Capture the cell that displays the provided text and extract its (X, Y) central coordinate. 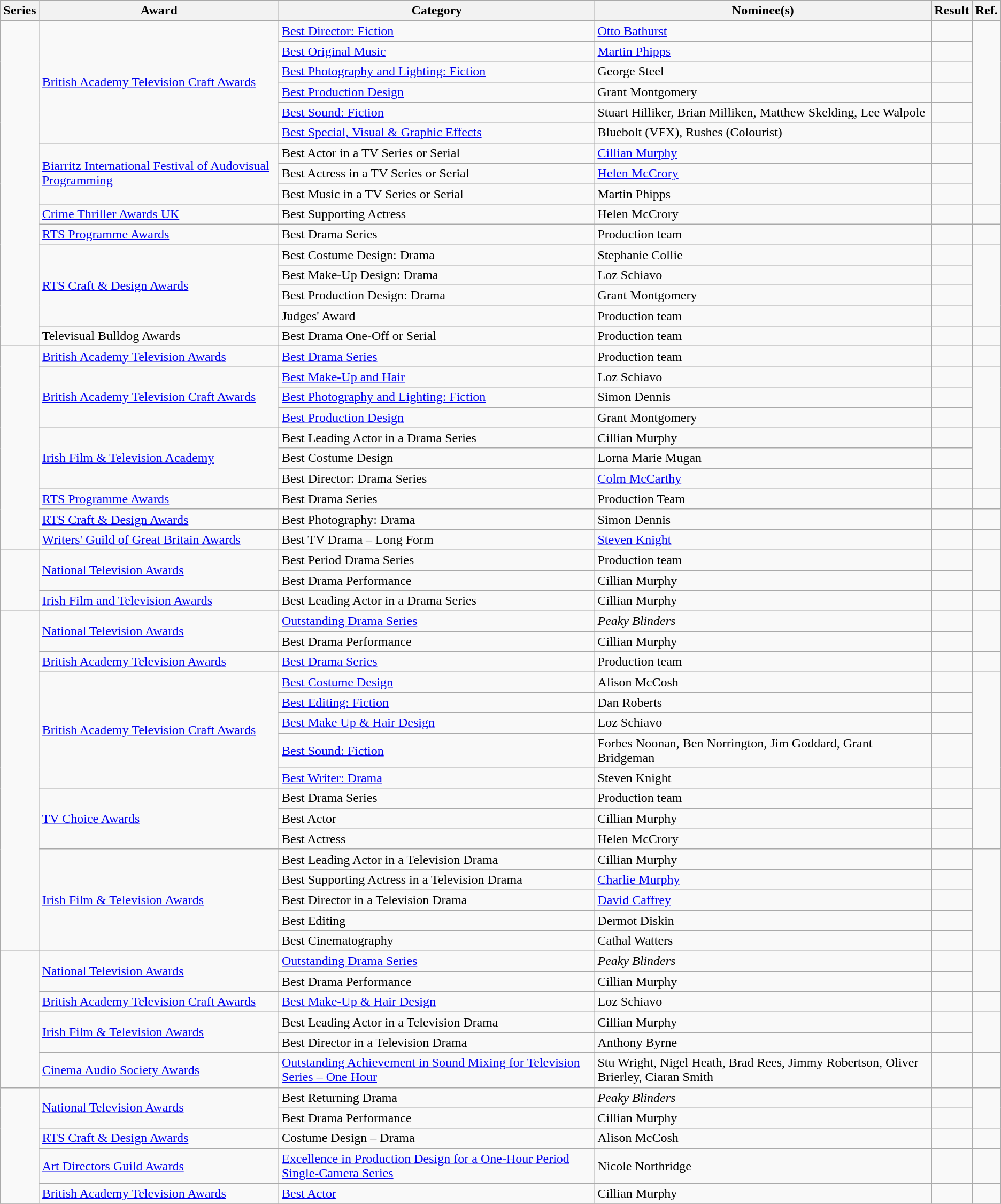
Art Directors Guild Awards (159, 1166)
Forbes Noonan, Ben Norrington, Jim Goddard, Grant Bridgeman (763, 751)
Biarritz International Festival of Audovisual Programming (159, 173)
Televisual Bulldog Awards (159, 336)
Dan Roberts (763, 703)
Best Make-Up & Hair Design (436, 1002)
Best Director: Drama Series (436, 478)
Best Special, Visual & Graphic Effects (436, 133)
George Steel (763, 72)
Category (436, 11)
Best Photography: Drama (436, 519)
Best Actress in a TV Series or Serial (436, 173)
David Caffrey (763, 900)
Best Actress (436, 839)
Cinema Audio Society Awards (159, 1070)
Writers' Guild of Great Britain Awards (159, 539)
Irish Film and Television Awards (159, 601)
Outstanding Achievement in Sound Mixing for Television Series – One Hour (436, 1070)
Best TV Drama – Long Form (436, 539)
Colm McCarthy (763, 478)
Best Editing (436, 920)
Ref. (986, 11)
Nicole Northridge (763, 1166)
Dermot Diskin (763, 920)
Best Director: Fiction (436, 31)
Award (159, 11)
Best Supporting Actress in a Television Drama (436, 879)
Costume Design – Drama (436, 1138)
Otto Bathurst (763, 31)
TV Choice Awards (159, 819)
Stuart Hilliker, Brian Milliken, Matthew Skelding, Lee Walpole (763, 112)
Stephanie Collie (763, 255)
Irish Film & Television Academy (159, 458)
Nominee(s) (763, 11)
Best Supporting Actress (436, 214)
Lorna Marie Mugan (763, 458)
Judges' Award (436, 316)
Best Make-Up and Hair (436, 377)
Excellence in Production Design for a One-Hour Period Single-Camera Series (436, 1166)
Production Team (763, 499)
Best Editing: Fiction (436, 703)
Best Production Design: Drama (436, 296)
Best Actor in a TV Series or Serial (436, 153)
Best Music in a TV Series or Serial (436, 194)
Best Cinematography (436, 941)
Best Returning Drama (436, 1098)
Best Writer: Drama (436, 778)
Charlie Murphy (763, 879)
Best Make Up & Hair Design (436, 723)
Result (952, 11)
Stu Wright, Nigel Heath, Brad Rees, Jimmy Robertson, Oliver Brierley, Ciaran Smith (763, 1070)
Best Drama One-Off or Serial (436, 336)
Best Costume Design: Drama (436, 255)
Bluebolt (VFX), Rushes (Colourist) (763, 133)
Best Period Drama Series (436, 560)
Best Original Music (436, 51)
Anthony Byrne (763, 1043)
Cathal Watters (763, 941)
Best Make-Up Design: Drama (436, 275)
Series (20, 11)
Crime Thriller Awards UK (159, 214)
